Identify which cell holds the provided text, then report its [X, Y] central coordinate. 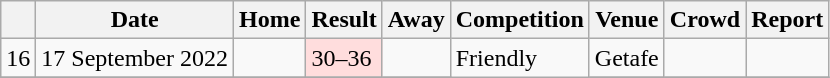
30–36 [344, 58]
Friendly [520, 58]
Crowd [704, 20]
Competition [520, 20]
16 [18, 58]
Result [344, 20]
Venue [626, 20]
Report [788, 20]
Away [416, 20]
Date [135, 20]
17 September 2022 [135, 58]
Home [270, 20]
Getafe [626, 58]
